Locate the cell with the specified text and output its [X, Y] center coordinate. 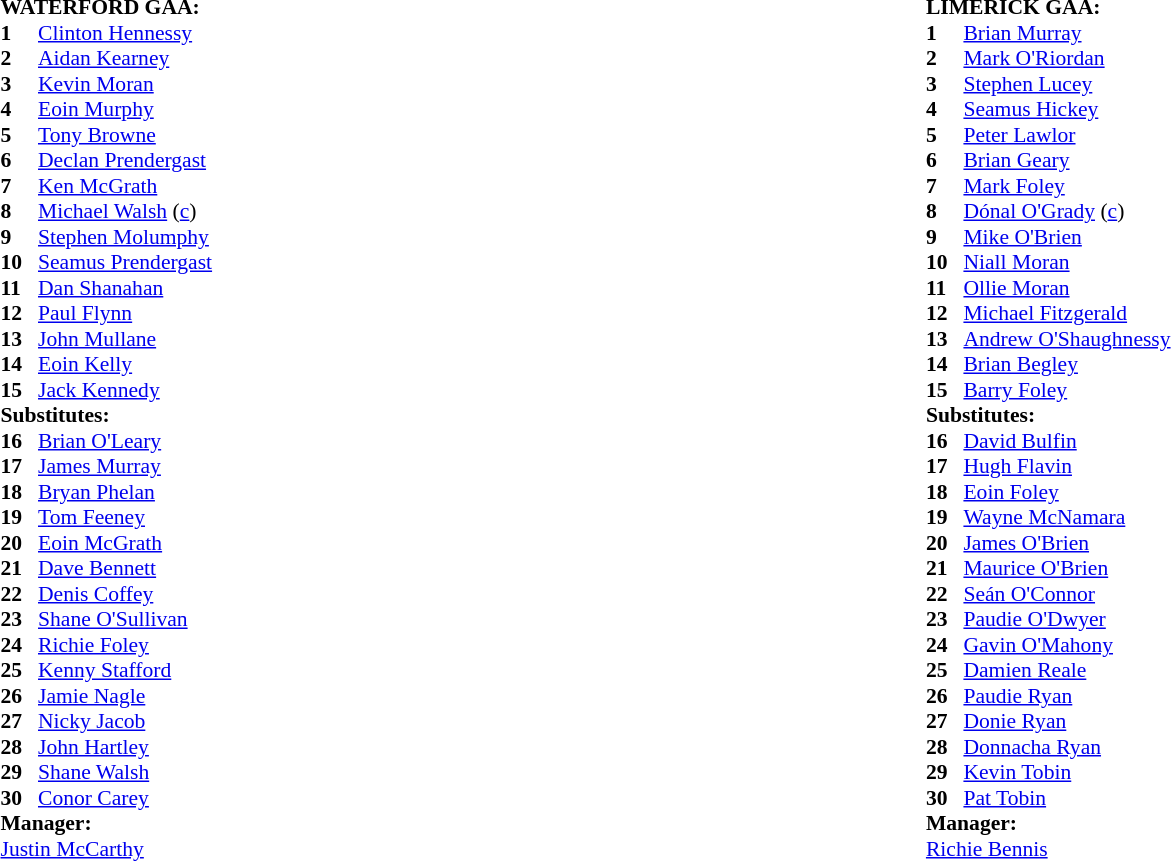
Seamus Prendergast [133, 263]
Kevin Moran [133, 84]
Bryan Phelan [133, 492]
Paul Flynn [133, 313]
Nicky Jacob [133, 721]
Jamie Nagle [133, 696]
Declan Prendergast [133, 161]
Eoin Kelly [133, 365]
Ken McGrath [133, 186]
Shane Walsh [133, 773]
Stephen Molumphy [133, 237]
Dave Bennett [133, 569]
John Mullane [133, 339]
John Hartley [133, 747]
Conor Carey [133, 798]
Michael Walsh (c) [133, 211]
Brian O'Leary [133, 441]
Eoin McGrath [133, 543]
Tony Browne [133, 135]
Eoin Murphy [133, 109]
James Murray [133, 467]
Clinton Hennessy [133, 33]
Shane O'Sullivan [133, 619]
Tom Feeney [133, 517]
Jack Kennedy [133, 390]
Substitutes: [120, 415]
Aidan Kearney [133, 59]
Richie Foley [133, 645]
Kenny Stafford [133, 671]
Denis Coffey [133, 594]
Manager: [120, 823]
Dan Shanahan [133, 288]
